For the text-containing cell, return its midpoint in [x, y] coordinate format. 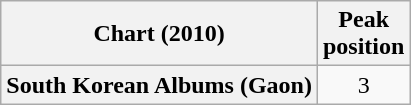
South Korean Albums (Gaon) [160, 85]
Peakposition [363, 34]
3 [363, 85]
Chart (2010) [160, 34]
